Provide the [x, y] coordinate of the cell's center where the given text is located.  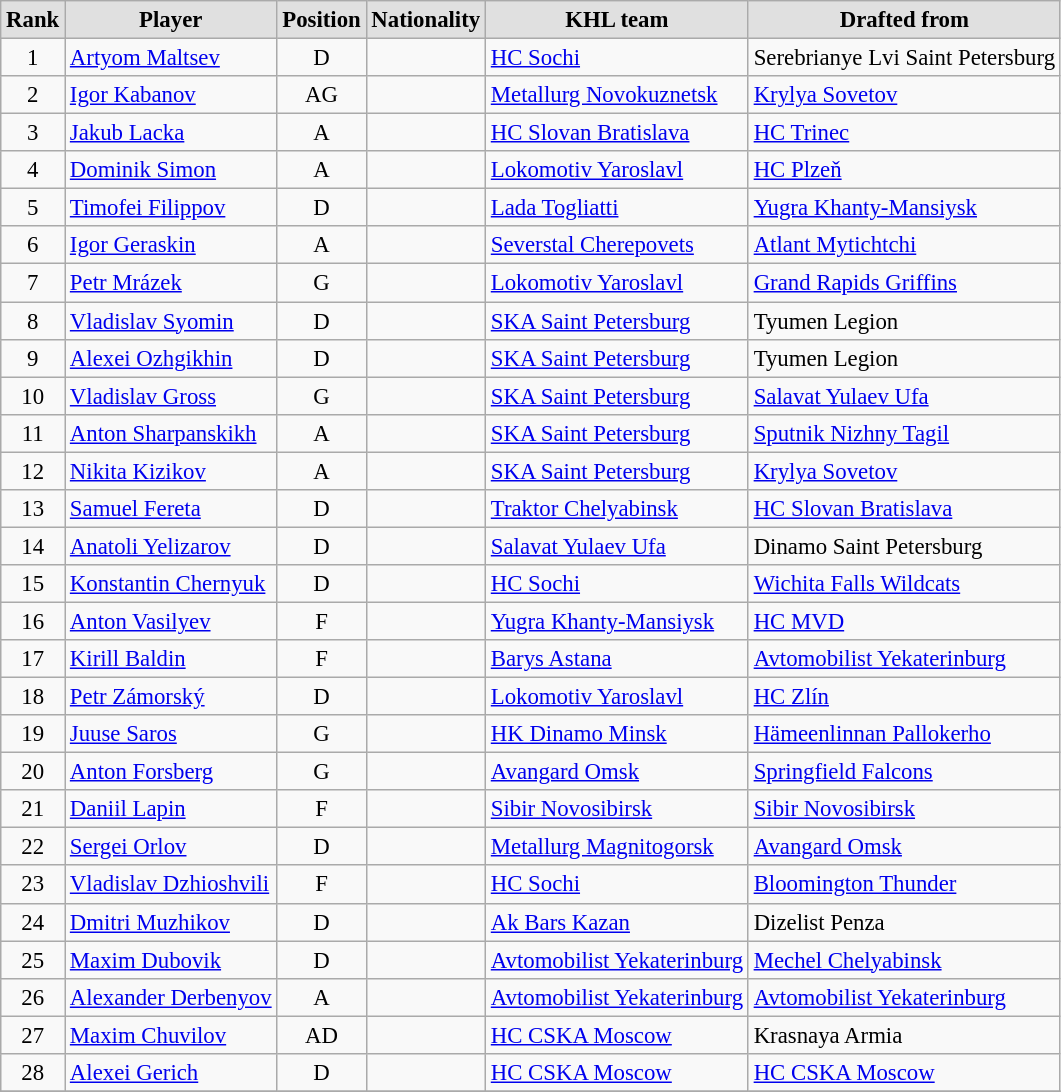
Daniil Lapin [171, 809]
27 [33, 1035]
1 [33, 58]
Atlant Mytichtchi [904, 245]
KHL team [616, 20]
Anton Vasilyev [171, 621]
Sergei Orlov [171, 847]
Bloomington Thunder [904, 885]
15 [33, 584]
Sputnik Nizhny Tagil [904, 433]
23 [33, 885]
Kirill Baldin [171, 659]
Drafted from [904, 20]
Barys Astana [616, 659]
Krasnaya Armia [904, 1035]
12 [33, 471]
HC Zlín [904, 697]
3 [33, 133]
Dizelist Penza [904, 922]
Rank [33, 20]
Position [322, 20]
Traktor Chelyabinsk [616, 509]
22 [33, 847]
Anton Forsberg [171, 772]
Alexander Derbenyov [171, 997]
Dominik Simon [171, 170]
Timofei Filippov [171, 208]
Igor Kabanov [171, 95]
25 [33, 960]
13 [33, 509]
HK Dinamo Minsk [616, 734]
Vladislav Syomin [171, 321]
Maxim Dubovik [171, 960]
Vladislav Gross [171, 396]
9 [33, 358]
7 [33, 283]
HC Plzeň [904, 170]
20 [33, 772]
21 [33, 809]
Konstantin Chernyuk [171, 584]
Mechel Chelyabinsk [904, 960]
Anton Sharpanskikh [171, 433]
Ak Bars Kazan [616, 922]
Metallurg Novokuznetsk [616, 95]
Alexei Gerich [171, 1073]
Petr Mrázek [171, 283]
4 [33, 170]
Nationality [426, 20]
Player [171, 20]
18 [33, 697]
Jakub Lacka [171, 133]
24 [33, 922]
5 [33, 208]
6 [33, 245]
14 [33, 546]
Severstal Cherepovets [616, 245]
Igor Geraskin [171, 245]
Nikita Kizikov [171, 471]
AG [322, 95]
26 [33, 997]
Samuel Fereta [171, 509]
Maxim Chuvilov [171, 1035]
Serebrianye Lvi Saint Petersburg [904, 58]
Dmitri Muzhikov [171, 922]
Artyom Maltsev [171, 58]
Springfield Falcons [904, 772]
Petr Zámorský [171, 697]
28 [33, 1073]
Metallurg Magnitogorsk [616, 847]
AD [322, 1035]
Grand Rapids Griffins [904, 283]
Lada Togliatti [616, 208]
Vladislav Dzhioshvili [171, 885]
Anatoli Yelizarov [171, 546]
Dinamo Saint Petersburg [904, 546]
8 [33, 321]
Hämeenlinnan Pallokerho [904, 734]
Wichita Falls Wildcats [904, 584]
16 [33, 621]
11 [33, 433]
Juuse Saros [171, 734]
2 [33, 95]
19 [33, 734]
HC MVD [904, 621]
HC Trinec [904, 133]
10 [33, 396]
17 [33, 659]
Alexei Ozhgikhin [171, 358]
